Provide the [x, y] coordinate of the cell's center where the given text is located.  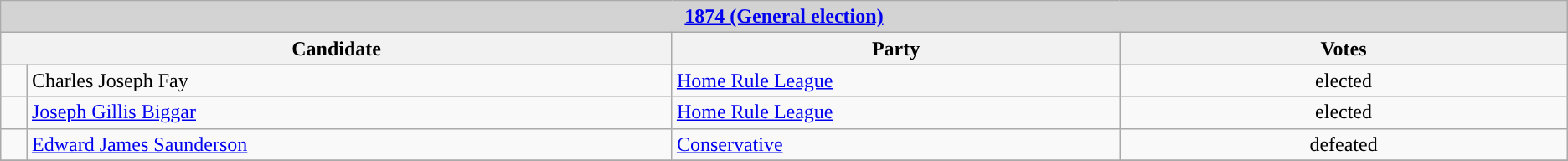
defeated [1344, 144]
1874 (General election) [784, 17]
Votes [1344, 49]
Charles Joseph Fay [349, 80]
Edward James Saunderson [349, 144]
Joseph Gillis Biggar [349, 112]
Candidate [337, 49]
Party [895, 49]
Conservative [895, 144]
